Scan for the cell matching the given text and deliver its [X, Y] coordinate at center. 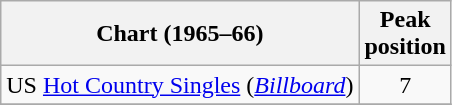
US Hot Country Singles (Billboard) [180, 85]
Peakposition [405, 34]
7 [405, 85]
Chart (1965–66) [180, 34]
